Locate the cell with the specified text and output its (X, Y) center coordinate. 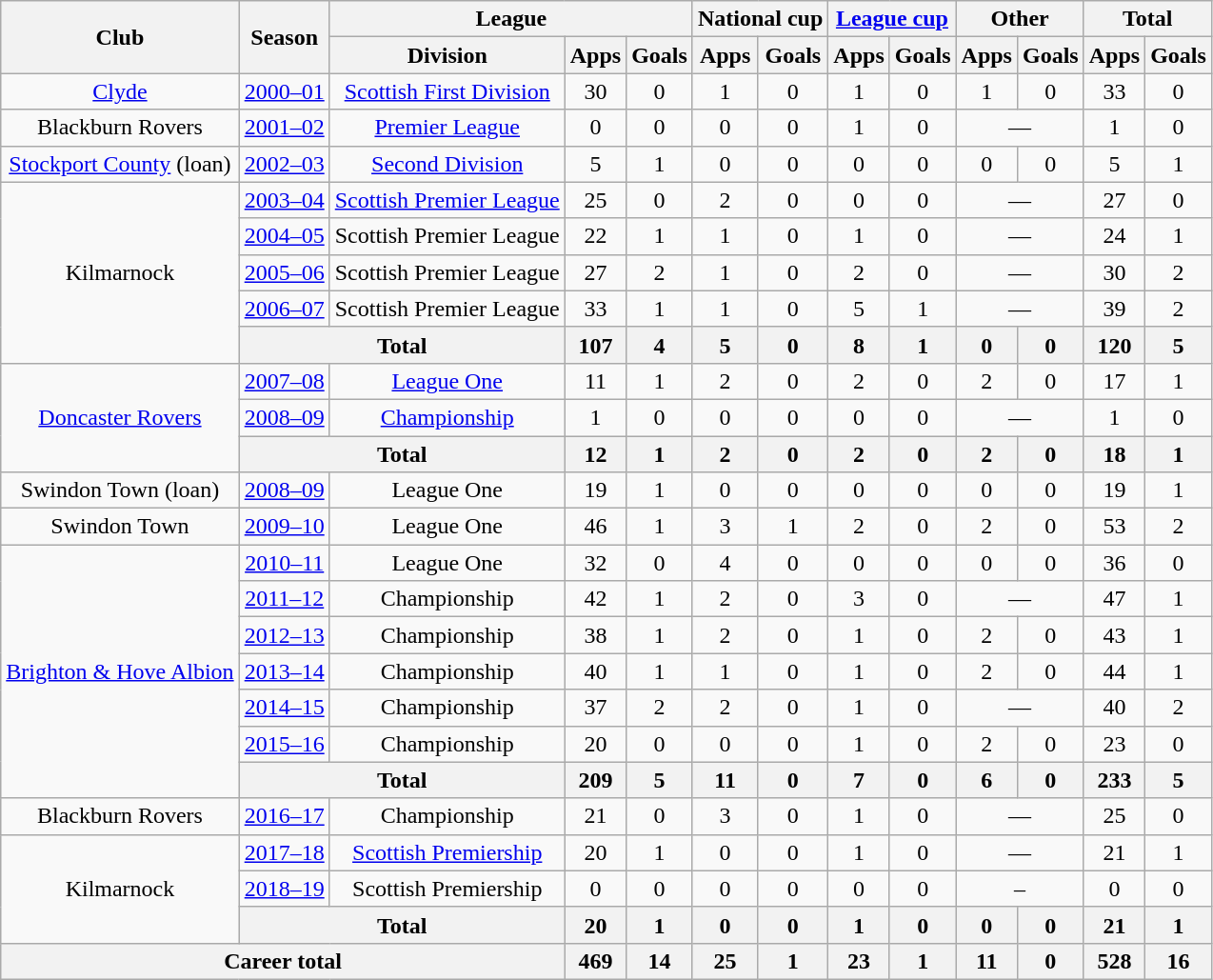
2011–12 (284, 599)
53 (1114, 527)
League cup (892, 19)
6 (986, 780)
43 (1114, 635)
2010–11 (284, 563)
209 (595, 780)
8 (859, 345)
36 (1114, 563)
League (510, 19)
Division (447, 55)
2000–01 (284, 91)
Swindon Town (loan) (120, 490)
32 (595, 563)
2015–16 (284, 744)
17 (1114, 381)
2009–10 (284, 527)
Brighton & Hove Albion (120, 671)
12 (595, 454)
38 (595, 635)
2013–14 (284, 671)
2004–05 (284, 236)
Clyde (120, 91)
42 (595, 599)
2005–06 (284, 272)
2002–03 (284, 164)
2014–15 (284, 708)
Premier League (447, 128)
46 (595, 527)
7 (859, 780)
107 (595, 345)
Scottish First Division (447, 91)
2007–08 (284, 381)
Swindon Town (120, 527)
2003–04 (284, 200)
22 (595, 236)
2001–02 (284, 128)
Season (284, 37)
National cup (760, 19)
16 (1179, 961)
2006–07 (284, 309)
44 (1114, 671)
2012–13 (284, 635)
2018–19 (284, 889)
2017–18 (284, 852)
Other (1020, 19)
528 (1114, 961)
Second Division (447, 164)
24 (1114, 236)
– (1020, 889)
2016–17 (284, 816)
37 (595, 708)
233 (1114, 780)
47 (1114, 599)
Stockport County (loan) (120, 164)
Career total (283, 961)
39 (1114, 309)
Doncaster Rovers (120, 417)
120 (1114, 345)
14 (660, 961)
18 (1114, 454)
Club (120, 37)
469 (595, 961)
